For the text-containing cell, return its midpoint in [x, y] coordinate format. 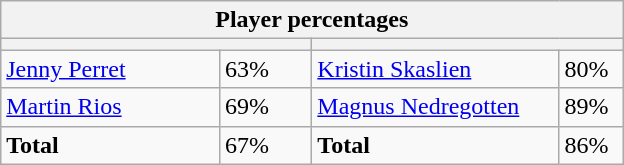
69% [265, 107]
Martin Rios [110, 107]
89% [591, 107]
Kristin Skaslien [436, 69]
63% [265, 69]
80% [591, 69]
Magnus Nedregotten [436, 107]
67% [265, 145]
Player percentages [312, 20]
86% [591, 145]
Jenny Perret [110, 69]
